Return [x, y] of the center of cell containing provided text 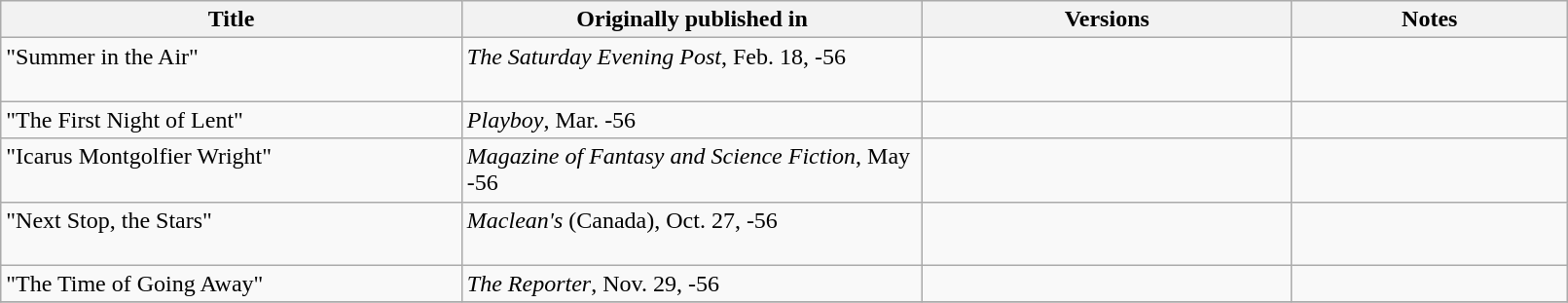
The Saturday Evening Post, Feb. 18, -56 [692, 70]
"The Time of Going Away" [232, 284]
Playboy, Mar. -56 [692, 120]
"Icarus Montgolfier Wright" [232, 170]
The Reporter, Nov. 29, -56 [692, 284]
Notes [1430, 19]
"The First Night of Lent" [232, 120]
"Summer in the Air" [232, 70]
Title [232, 19]
Maclean's (Canada), Oct. 27, -56 [692, 234]
Originally published in [692, 19]
Versions [1108, 19]
"Next Stop, the Stars" [232, 234]
Magazine of Fantasy and Science Fiction, May -56 [692, 170]
